Return the (x, y) coordinate for the center point of the cell that contains the specified text.  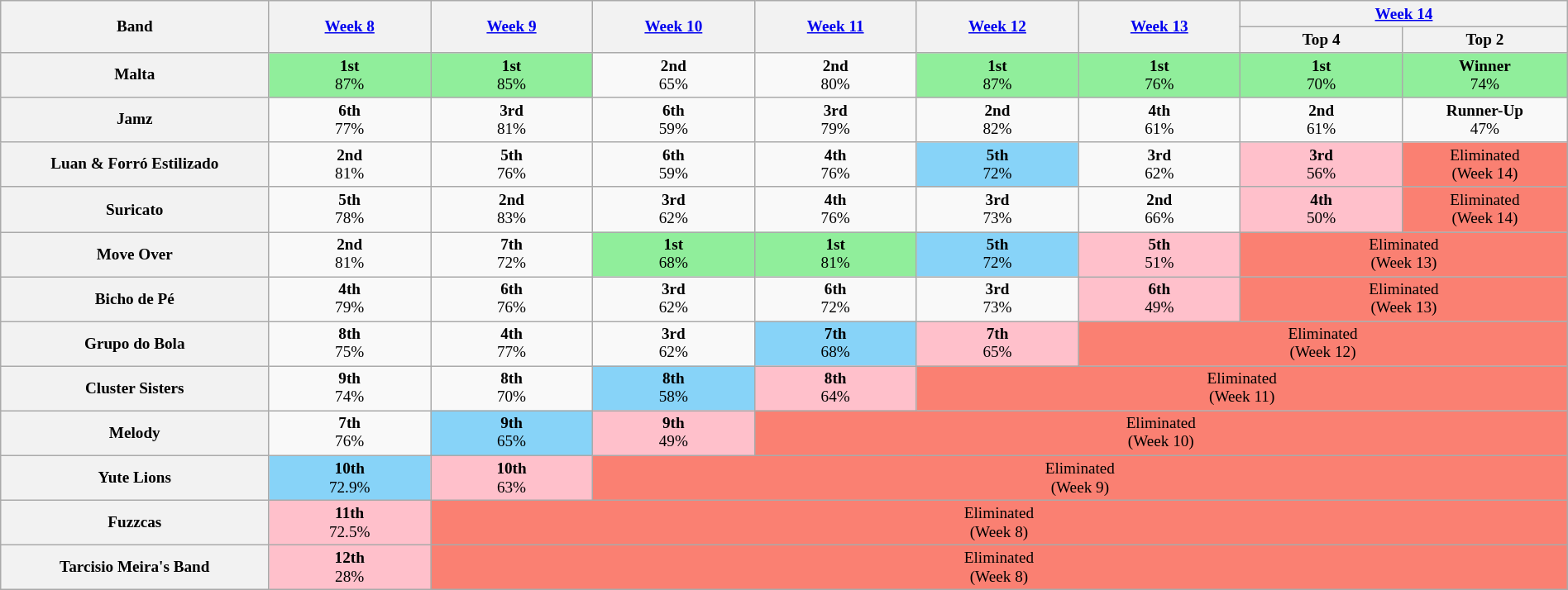
Fuzzcas (135, 522)
Eliminated(Week 10) (1161, 433)
1st81% (835, 254)
Top 2 (1485, 40)
10th72.9% (350, 478)
Winner74% (1485, 75)
10th63% (512, 478)
6th76% (512, 299)
2nd82% (997, 120)
Week 13 (1159, 26)
5th51% (1159, 254)
5th76% (512, 164)
Runner-Up47% (1485, 120)
Eliminated(Week 11) (1242, 388)
Grupo do Bola (135, 344)
4th61% (1159, 120)
2nd80% (835, 75)
1st68% (673, 254)
Tarcisio Meira's Band (135, 567)
8th75% (350, 344)
Luan & Forró Estilizado (135, 164)
2nd61% (1322, 120)
7th76% (350, 433)
Week 11 (835, 26)
1st70% (1322, 75)
Top 4 (1322, 40)
8th64% (835, 388)
Yute Lions (135, 478)
4th50% (1322, 209)
Cluster Sisters (135, 388)
1st85% (512, 75)
9th65% (512, 433)
Eliminated(Week 12) (1323, 344)
8th70% (512, 388)
3rd81% (512, 120)
Week 14 (1404, 14)
4th77% (512, 344)
6th72% (835, 299)
Eliminated(Week 9) (1080, 478)
2nd83% (512, 209)
Week 8 (350, 26)
Week 9 (512, 26)
11th72.5% (350, 522)
7th68% (835, 344)
5th78% (350, 209)
Suricato (135, 209)
2nd66% (1159, 209)
Move Over (135, 254)
Week 10 (673, 26)
4th79% (350, 299)
9th49% (673, 433)
Melody (135, 433)
Malta (135, 75)
2nd65% (673, 75)
Band (135, 26)
6th77% (350, 120)
9th74% (350, 388)
8th58% (673, 388)
12th28% (350, 567)
6th49% (1159, 299)
Jamz (135, 120)
7th72% (512, 254)
1st76% (1159, 75)
7th65% (997, 344)
3rd56% (1322, 164)
Bicho de Pé (135, 299)
3rd79% (835, 120)
Week 12 (997, 26)
